Provide the (X, Y) coordinate of the cell's center where the given text is located.  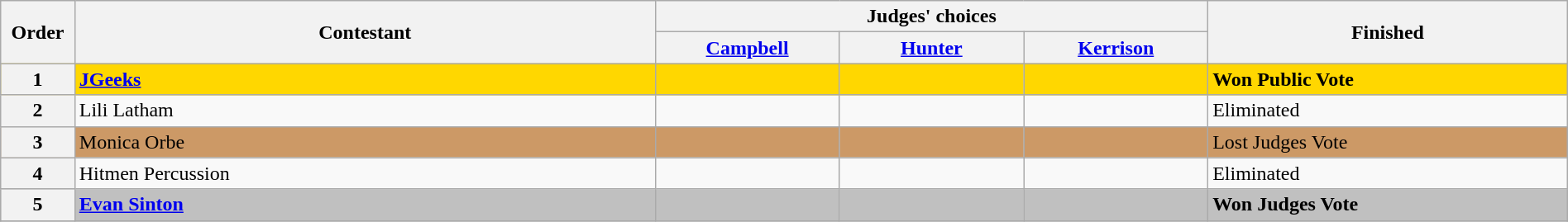
5 (38, 205)
Kerrison (1116, 48)
Judges' choices (931, 17)
Won Public Vote (1388, 79)
Lili Latham (365, 111)
Evan Sinton (365, 205)
Hitmen Percussion (365, 173)
Finished (1388, 32)
1 (38, 79)
Campbell (748, 48)
Lost Judges Vote (1388, 142)
Contestant (365, 32)
Order (38, 32)
2 (38, 111)
Hunter (931, 48)
Monica Orbe (365, 142)
4 (38, 173)
JGeeks (365, 79)
Won Judges Vote (1388, 205)
3 (38, 142)
